Determine the [X, Y] coordinate at the center of the cell enclosing the given text.  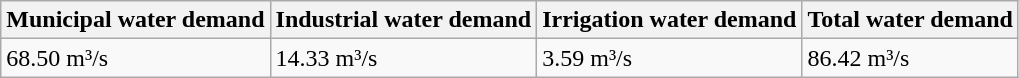
68.50 m³/s [136, 58]
86.42 m³/s [910, 58]
Total water demand [910, 20]
Municipal water demand [136, 20]
14.33 m³/s [404, 58]
3.59 m³/s [670, 58]
Industrial water demand [404, 20]
Irrigation water demand [670, 20]
